From the cell containing the given text, extract its center point as [x, y] coordinate. 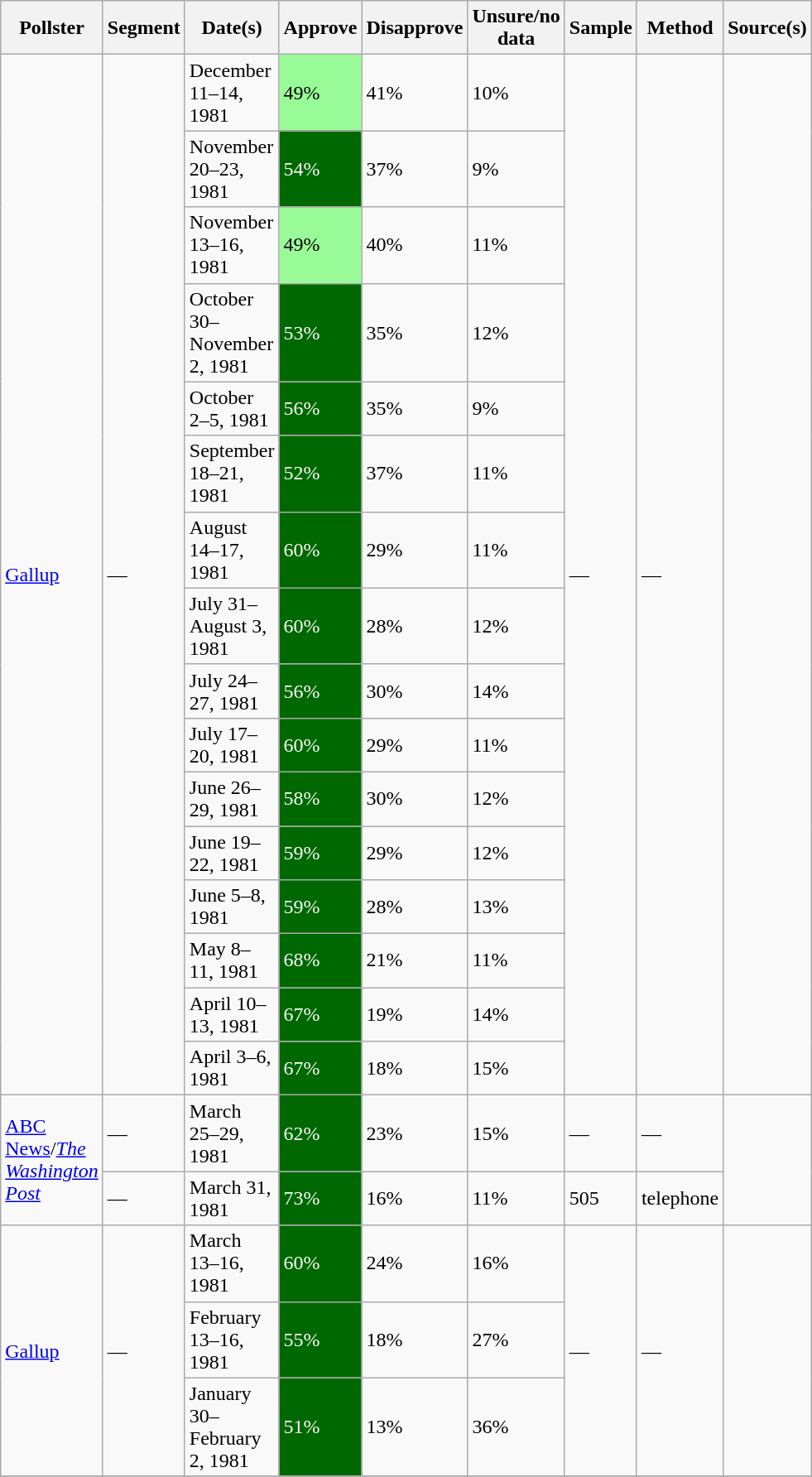
52% [320, 474]
53% [320, 333]
54% [320, 169]
505 [601, 1199]
July 31–August 3, 1981 [232, 626]
Pollster [52, 28]
24% [415, 1263]
73% [320, 1199]
June 19–22, 1981 [232, 853]
October 2–5, 1981 [232, 409]
October 30–November 2, 1981 [232, 333]
27% [517, 1340]
March 25–29, 1981 [232, 1133]
July 24–27, 1981 [232, 690]
April 3–6, 1981 [232, 1068]
Date(s) [232, 28]
10% [517, 93]
36% [517, 1427]
ABC News/The Washington Post [52, 1161]
68% [320, 960]
Segment [144, 28]
Method [680, 28]
Unsure/no data [517, 28]
40% [415, 245]
Source(s) [768, 28]
62% [320, 1133]
August 14–17, 1981 [232, 550]
58% [320, 798]
Approve [320, 28]
February 13–16, 1981 [232, 1340]
November 20–23, 1981 [232, 169]
23% [415, 1133]
November 13–16, 1981 [232, 245]
September 18–21, 1981 [232, 474]
March 13–16, 1981 [232, 1263]
May 8–11, 1981 [232, 960]
Sample [601, 28]
April 10–13, 1981 [232, 1015]
July 17–20, 1981 [232, 745]
Disapprove [415, 28]
January 30–February 2, 1981 [232, 1427]
55% [320, 1340]
June 5–8, 1981 [232, 907]
19% [415, 1015]
telephone [680, 1199]
December 11–14, 1981 [232, 93]
March 31, 1981 [232, 1199]
51% [320, 1427]
21% [415, 960]
41% [415, 93]
June 26–29, 1981 [232, 798]
